Detect which cell encompasses the target text, then output its [X, Y] center coordinate. 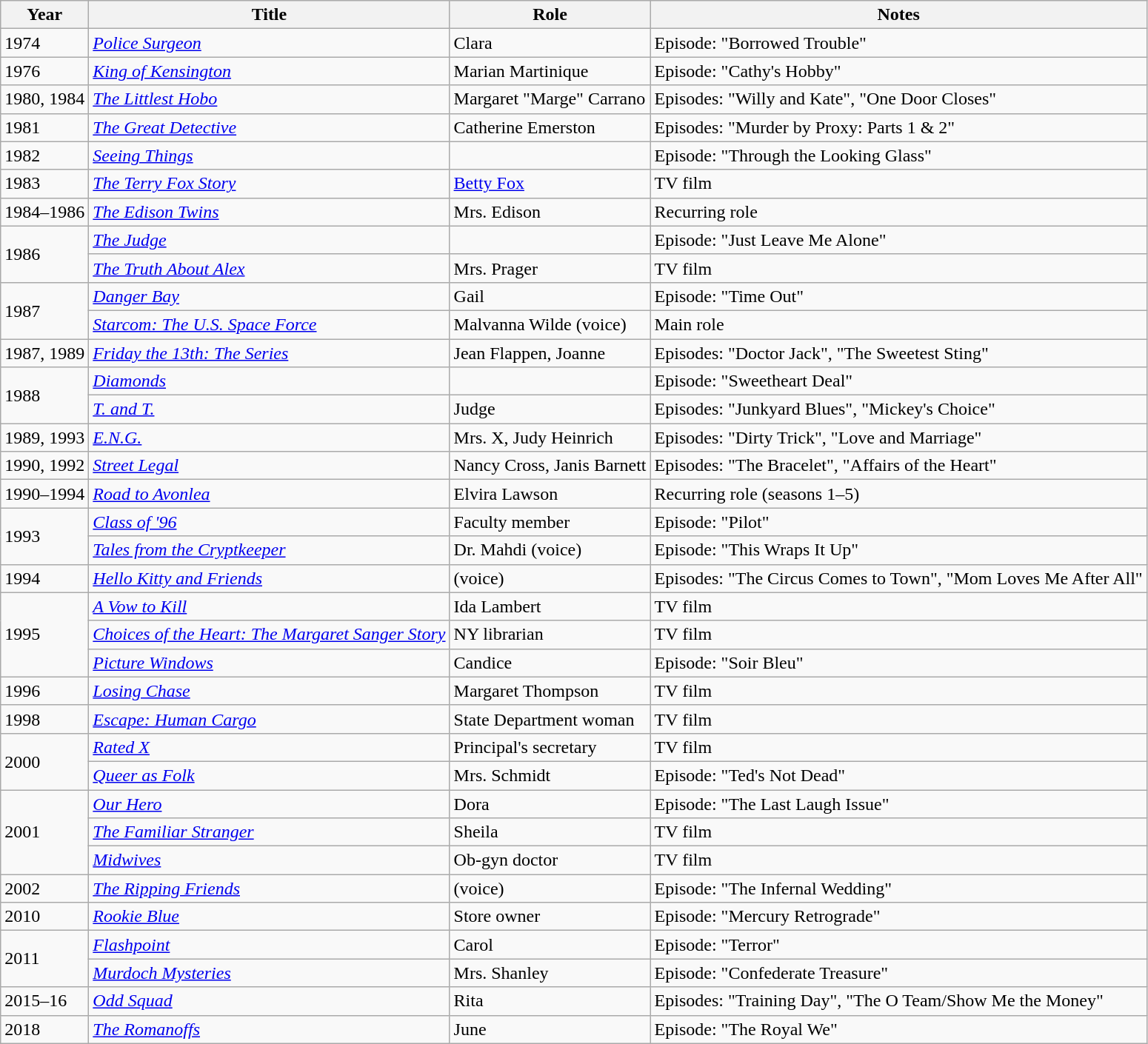
1998 [44, 719]
Notes [898, 15]
The Romanoffs [270, 1029]
1974 [44, 43]
Tales from the Cryptkeeper [270, 550]
The Great Detective [270, 127]
Starcom: The U.S. Space Force [270, 324]
NY librarian [550, 635]
Rookie Blue [270, 917]
Queer as Folk [270, 775]
1984–1986 [44, 212]
Episodes: "Willy and Kate", "One Door Closes" [898, 99]
Flashpoint [270, 945]
Class of '96 [270, 522]
1993 [44, 536]
Role [550, 15]
1980, 1984 [44, 99]
Malvanna Wilde (voice) [550, 324]
Seeing Things [270, 155]
Episode: "Terror" [898, 945]
2011 [44, 959]
2018 [44, 1029]
The Familiar Stranger [270, 832]
Episodes: "Murder by Proxy: Parts 1 & 2" [898, 127]
2002 [44, 889]
Carol [550, 945]
Episode: "Through the Looking Glass" [898, 155]
Episode: "The Last Laugh Issue" [898, 803]
Street Legal [270, 466]
Episode: "Just Leave Me Alone" [898, 240]
1983 [44, 184]
Episodes: "Dirty Trick", "Love and Marriage" [898, 438]
1987, 1989 [44, 353]
Episode: "The Infernal Wedding" [898, 889]
Picture Windows [270, 663]
The Ripping Friends [270, 889]
Mrs. X, Judy Heinrich [550, 438]
Margaret Thompson [550, 691]
Mrs. Prager [550, 268]
Losing Chase [270, 691]
Episode: "Borrowed Trouble" [898, 43]
Episode: "Cathy's Hobby" [898, 71]
1987 [44, 310]
Rita [550, 1001]
Road to Avonlea [270, 494]
Dr. Mahdi (voice) [550, 550]
Main role [898, 324]
The Littlest Hobo [270, 99]
1981 [44, 127]
Betty Fox [550, 184]
1995 [44, 635]
E.N.G. [270, 438]
1990–1994 [44, 494]
Nancy Cross, Janis Barnett [550, 466]
Episodes: "Doctor Jack", "The Sweetest Sting" [898, 353]
Episode: "Pilot" [898, 522]
Episode: "The Royal We" [898, 1029]
The Edison Twins [270, 212]
Year [44, 15]
1996 [44, 691]
A Vow to Kill [270, 606]
State Department woman [550, 719]
Episodes: "The Circus Comes to Town", "Mom Loves Me After All" [898, 578]
Diamonds [270, 381]
Episode: "Time Out" [898, 296]
Escape: Human Cargo [270, 719]
Principal's secretary [550, 747]
1988 [44, 395]
1986 [44, 254]
1976 [44, 71]
Episodes: "The Bracelet", "Affairs of the Heart" [898, 466]
June [550, 1029]
Choices of the Heart: The Margaret Sanger Story [270, 635]
Mrs. Schmidt [550, 775]
Sheila [550, 832]
Candice [550, 663]
Midwives [270, 860]
The Terry Fox Story [270, 184]
Elvira Lawson [550, 494]
Marian Martinique [550, 71]
Mrs. Edison [550, 212]
1990, 1992 [44, 466]
1982 [44, 155]
2010 [44, 917]
Danger Bay [270, 296]
2015–16 [44, 1001]
Odd Squad [270, 1001]
Gail [550, 296]
Episode: "Mercury Retrograde" [898, 917]
Episode: "This Wraps It Up" [898, 550]
Clara [550, 43]
Episodes: "Junkyard Blues", "Mickey's Choice" [898, 409]
Hello Kitty and Friends [270, 578]
Store owner [550, 917]
The Truth About Alex [270, 268]
Ob-gyn doctor [550, 860]
Murdoch Mysteries [270, 973]
2001 [44, 831]
Episode: "Sweetheart Deal" [898, 381]
King of Kensington [270, 71]
Jean Flappen, Joanne [550, 353]
Faculty member [550, 522]
Police Surgeon [270, 43]
Ida Lambert [550, 606]
Mrs. Shanley [550, 973]
Episode: "Soir Bleu" [898, 663]
Episode: "Ted's Not Dead" [898, 775]
1994 [44, 578]
Our Hero [270, 803]
1989, 1993 [44, 438]
The Judge [270, 240]
2000 [44, 761]
Recurring role (seasons 1–5) [898, 494]
Catherine Emerston [550, 127]
Rated X [270, 747]
Episodes: "Training Day", "The O Team/Show Me the Money" [898, 1001]
Title [270, 15]
Judge [550, 409]
Episode: "Confederate Treasure" [898, 973]
T. and T. [270, 409]
Dora [550, 803]
Margaret "Marge" Carrano [550, 99]
Friday the 13th: The Series [270, 353]
Recurring role [898, 212]
